Provide the (X, Y) coordinate of the cell's center where the given text is located.  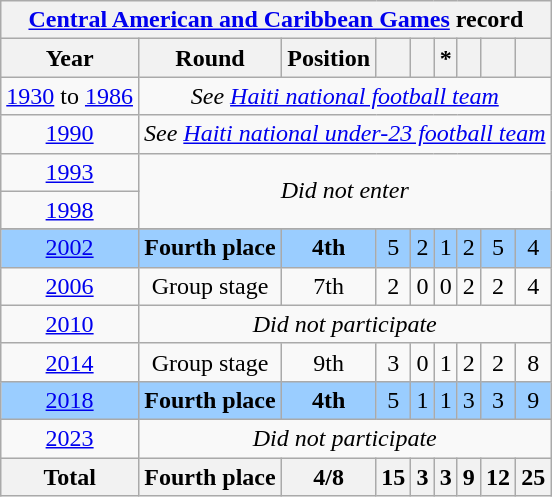
8 (534, 362)
9th (329, 362)
Did not enter (344, 191)
1998 (70, 210)
Total (70, 477)
See Haiti national football team (344, 96)
2006 (70, 286)
2014 (70, 362)
Round (210, 58)
* (446, 58)
1990 (70, 134)
See Haiti national under-23 football team (344, 134)
12 (498, 477)
2018 (70, 400)
4/8 (329, 477)
2010 (70, 324)
1930 to 1986 (70, 96)
2023 (70, 438)
7th (329, 286)
2002 (70, 248)
Year (70, 58)
1993 (70, 172)
15 (394, 477)
Position (329, 58)
Central American and Caribbean Games record (276, 20)
25 (534, 477)
